Return (X, Y) of the center of cell containing provided text 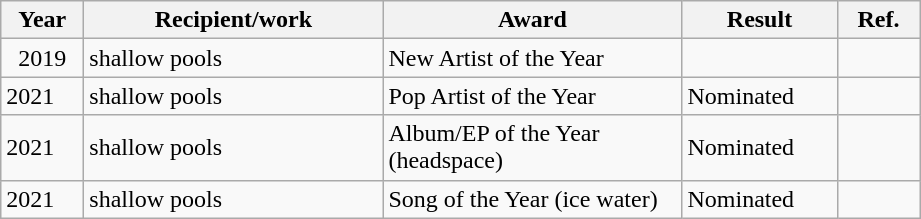
Result (760, 20)
Song of the Year (ice water) (532, 199)
Recipient/work (234, 20)
Award (532, 20)
Album/EP of the Year (headspace) (532, 148)
2019 (42, 58)
New Artist of the Year (532, 58)
Pop Artist of the Year (532, 96)
Year (42, 20)
Ref. (878, 20)
